Locate the cell with the specified text and output its [x, y] center coordinate. 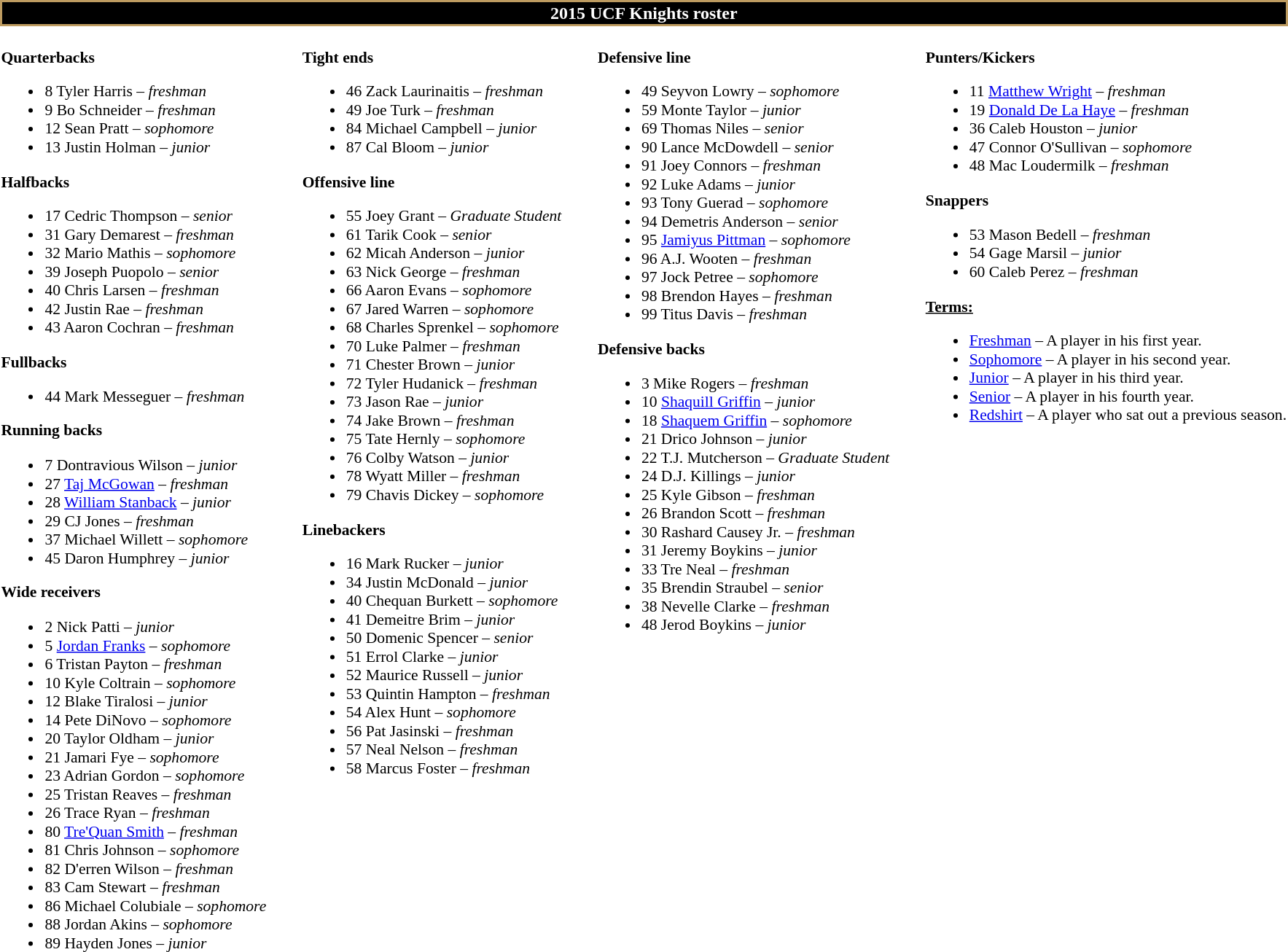
2015 UCF Knights roster [644, 13]
